Find where the given text appears and provide that cell's center as (X, Y) coordinate. 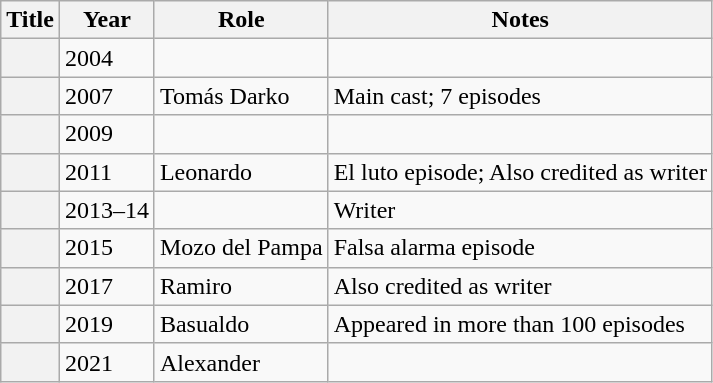
2019 (106, 324)
El luto episode; Also credited as writer (520, 172)
Mozo del Pampa (241, 248)
2013–14 (106, 210)
2004 (106, 58)
Alexander (241, 362)
2021 (106, 362)
Tomás Darko (241, 96)
2007 (106, 96)
Year (106, 20)
Main cast; 7 episodes (520, 96)
Appeared in more than 100 episodes (520, 324)
Title (30, 20)
Basualdo (241, 324)
Writer (520, 210)
2015 (106, 248)
Ramiro (241, 286)
Notes (520, 20)
2009 (106, 134)
Falsa alarma episode (520, 248)
Leonardo (241, 172)
2011 (106, 172)
Also credited as writer (520, 286)
Role (241, 20)
2017 (106, 286)
